Extract the (X, Y) coordinate from the center of the cell holding the provided text.  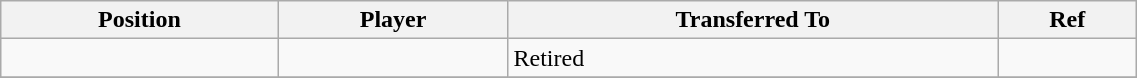
Position (140, 20)
Player (393, 20)
Ref (1068, 20)
Transferred To (753, 20)
Retired (753, 58)
